Locate the cell with the specified text and output its (x, y) center coordinate. 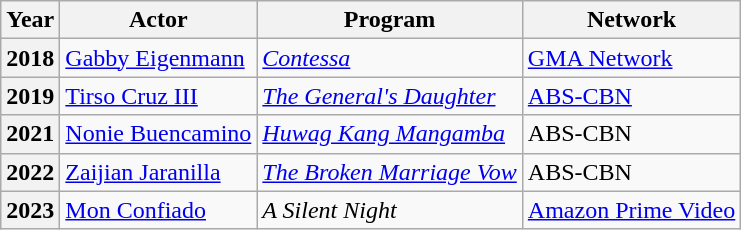
2021 (30, 134)
Huwag Kang Mangamba (390, 134)
GMA Network (631, 58)
Amazon Prime Video (631, 210)
2018 (30, 58)
2022 (30, 172)
2023 (30, 210)
2019 (30, 96)
Tirso Cruz III (158, 96)
A Silent Night (390, 210)
Year (30, 20)
Contessa (390, 58)
Gabby Eigenmann (158, 58)
Network (631, 20)
Nonie Buencamino (158, 134)
The General's Daughter (390, 96)
Actor (158, 20)
Program (390, 20)
Mon Confiado (158, 210)
The Broken Marriage Vow (390, 172)
Zaijian Jaranilla (158, 172)
